Capture the cell that displays the provided text and extract its (x, y) central coordinate. 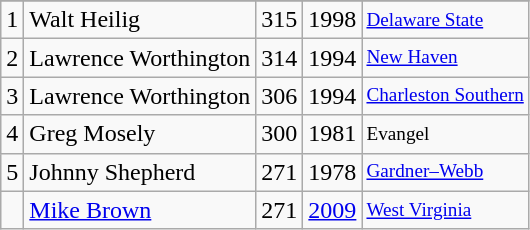
Evangel (445, 134)
2009 (332, 210)
1981 (332, 134)
Gardner–Webb (445, 172)
5 (12, 172)
2 (12, 58)
306 (280, 96)
Walt Heilig (140, 20)
314 (280, 58)
Greg Mosely (140, 134)
1978 (332, 172)
Delaware State (445, 20)
315 (280, 20)
4 (12, 134)
3 (12, 96)
300 (280, 134)
West Virginia (445, 210)
New Haven (445, 58)
Mike Brown (140, 210)
1998 (332, 20)
1 (12, 20)
Johnny Shepherd (140, 172)
Charleston Southern (445, 96)
